For the text-containing cell, return its midpoint in (x, y) coordinate format. 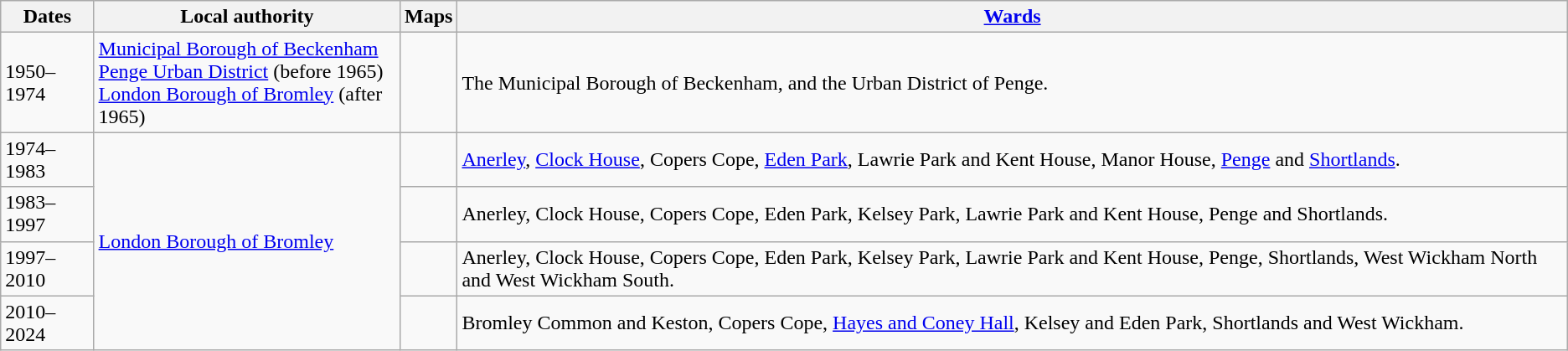
Municipal Borough of BeckenhamPenge Urban District (before 1965)London Borough of Bromley (after 1965) (246, 82)
1974–1983 (47, 159)
Bromley Common and Keston, Copers Cope, Hayes and Coney Hall, Kelsey and Eden Park, Shortlands and West Wickham. (1012, 323)
The Municipal Borough of Beckenham, and the Urban District of Penge. (1012, 82)
Maps (429, 17)
Anerley, Clock House, Copers Cope, Eden Park, Kelsey Park, Lawrie Park and Kent House, Penge and Shortlands. (1012, 214)
2010–2024 (47, 323)
Dates (47, 17)
1950–1974 (47, 82)
1997–2010 (47, 268)
Local authority (246, 17)
London Borough of Bromley (246, 241)
Anerley, Clock House, Copers Cope, Eden Park, Lawrie Park and Kent House, Manor House, Penge and Shortlands. (1012, 159)
1983–1997 (47, 214)
Anerley, Clock House, Copers Cope, Eden Park, Kelsey Park, Lawrie Park and Kent House, Penge, Shortlands, West Wickham North and West Wickham South. (1012, 268)
Wards (1012, 17)
